Provide the (x, y) coordinate of the cell's center where the given text is located.  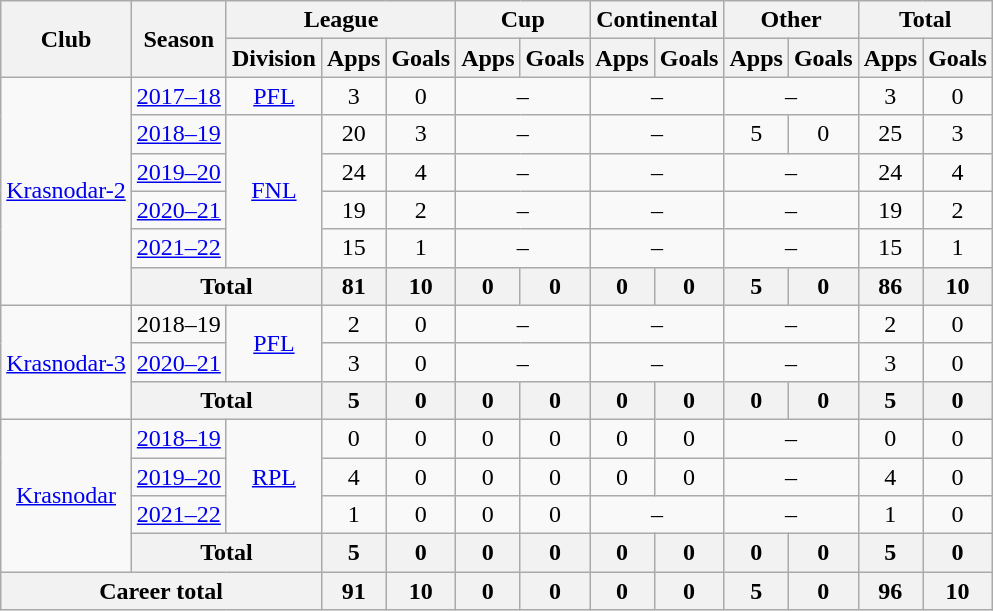
2017–18 (178, 96)
Other (791, 20)
91 (353, 591)
Club (66, 39)
Krasnodar-3 (66, 362)
Krasnodar-2 (66, 191)
League (340, 20)
96 (890, 591)
20 (353, 134)
FNL (274, 191)
81 (353, 286)
Continental (657, 20)
Career total (162, 591)
25 (890, 134)
Cup (523, 20)
Season (178, 39)
Division (274, 58)
Krasnodar (66, 495)
86 (890, 286)
RPL (274, 476)
